Detect which cell encompasses the target text, then output its [x, y] center coordinate. 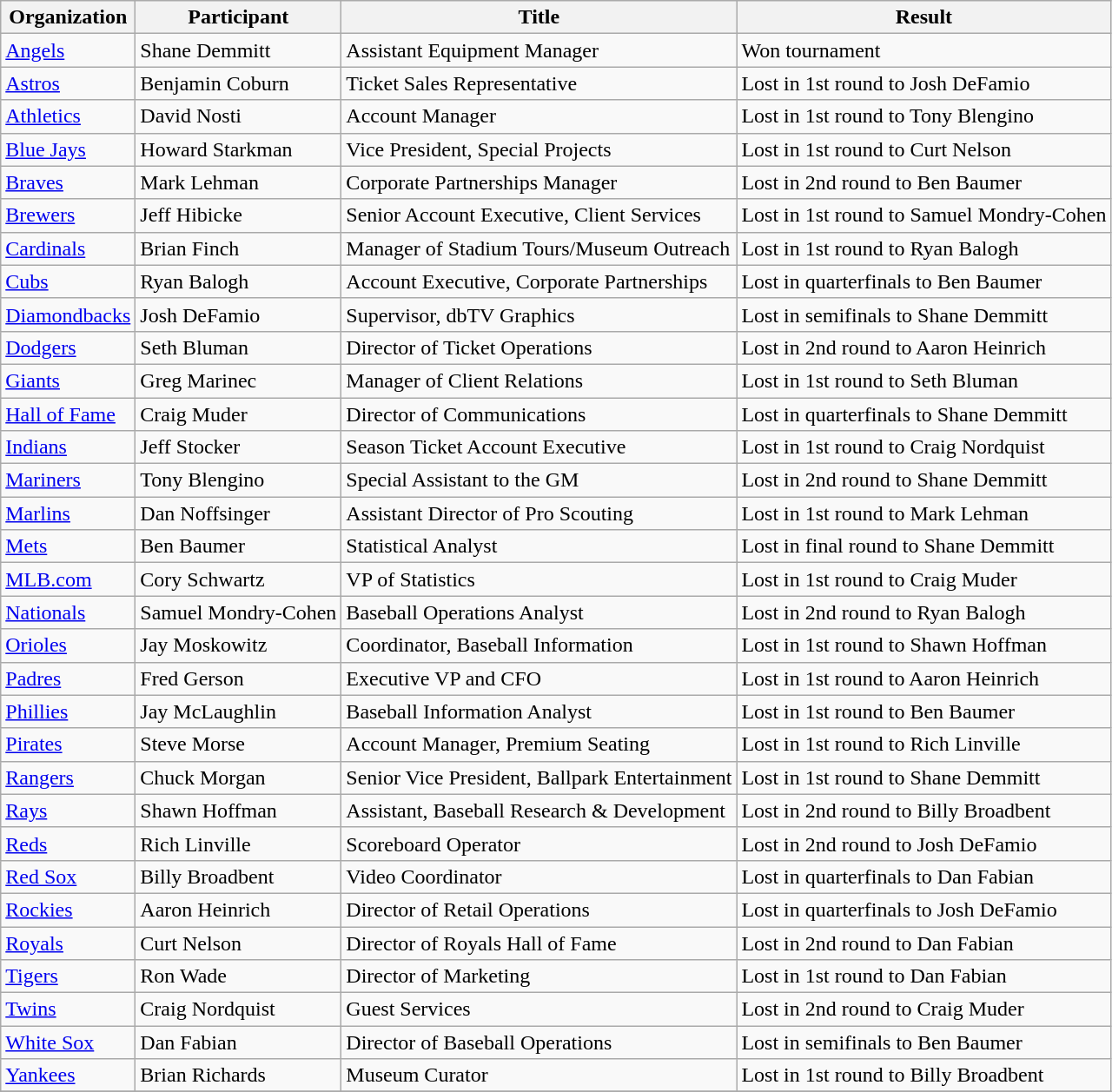
Samuel Mondry-Cohen [238, 612]
Braves [68, 182]
Blue Jays [68, 149]
Rich Linville [238, 844]
Orioles [68, 645]
Lost in 2nd round to Billy Broadbent [924, 811]
Dodgers [68, 347]
Lost in quarterfinals to Josh DeFamio [924, 910]
Supervisor, dbTV Graphics [539, 314]
Ticket Sales Representative [539, 83]
Hall of Fame [68, 414]
Lost in 1st round to Curt Nelson [924, 149]
Lost in final round to Shane Demmitt [924, 546]
Athletics [68, 116]
Reds [68, 844]
Organization [68, 17]
Curt Nelson [238, 943]
Pirates [68, 745]
Shawn Hoffman [238, 811]
Lost in 1st round to Seth Bluman [924, 381]
Participant [238, 17]
Ryan Balogh [238, 281]
Lost in 1st round to Craig Muder [924, 579]
Director of Marketing [539, 976]
Marlins [68, 513]
Lost in 1st round to Billy Broadbent [924, 1075]
Lost in 1st round to Tony Blengino [924, 116]
Lost in 1st round to Rich Linville [924, 745]
Guest Services [539, 1009]
Phillies [68, 711]
Astros [68, 83]
Director of Royals Hall of Fame [539, 943]
Nationals [68, 612]
Account Executive, Corporate Partnerships [539, 281]
Lost in quarterfinals to Dan Fabian [924, 877]
Jay Moskowitz [238, 645]
Title [539, 17]
Seth Bluman [238, 347]
Senior Vice President, Ballpark Entertainment [539, 778]
Lost in 2nd round to Aaron Heinrich [924, 347]
Mets [68, 546]
Brian Finch [238, 248]
MLB.com [68, 579]
Director of Retail Operations [539, 910]
Manager of Client Relations [539, 381]
Jay McLaughlin [238, 711]
Won tournament [924, 50]
Lost in 1st round to Ben Baumer [924, 711]
Lost in 2nd round to Ben Baumer [924, 182]
Tigers [68, 976]
Steve Morse [238, 745]
Director of Baseball Operations [539, 1042]
Greg Marinec [238, 381]
Assistant Equipment Manager [539, 50]
Cory Schwartz [238, 579]
Lost in 1st round to Ryan Balogh [924, 248]
Jeff Hibicke [238, 215]
Result [924, 17]
Senior Account Executive, Client Services [539, 215]
Mark Lehman [238, 182]
Director of Communications [539, 414]
Padres [68, 678]
Executive VP and CFO [539, 678]
Baseball Operations Analyst [539, 612]
Assistant, Baseball Research & Development [539, 811]
Lost in 2nd round to Craig Muder [924, 1009]
Aaron Heinrich [238, 910]
Lost in quarterfinals to Ben Baumer [924, 281]
Account Manager [539, 116]
Royals [68, 943]
Lost in 2nd round to Ryan Balogh [924, 612]
Coordinator, Baseball Information [539, 645]
Rays [68, 811]
Season Ticket Account Executive [539, 447]
Lost in 2nd round to Josh DeFamio [924, 844]
Brewers [68, 215]
Fred Gerson [238, 678]
Brian Richards [238, 1075]
Howard Starkman [238, 149]
Dan Noffsinger [238, 513]
Video Coordinator [539, 877]
Ben Baumer [238, 546]
Chuck Morgan [238, 778]
Lost in semifinals to Shane Demmitt [924, 314]
Lost in 1st round to Shawn Hoffman [924, 645]
Lost in 1st round to Aaron Heinrich [924, 678]
Lost in 1st round to Mark Lehman [924, 513]
VP of Statistics [539, 579]
Lost in 1st round to Josh DeFamio [924, 83]
Craig Muder [238, 414]
Baseball Information Analyst [539, 711]
Angels [68, 50]
Dan Fabian [238, 1042]
David Nosti [238, 116]
Giants [68, 381]
Yankees [68, 1075]
Shane Demmitt [238, 50]
Lost in quarterfinals to Shane Demmitt [924, 414]
Manager of Stadium Tours/Museum Outreach [539, 248]
Lost in 1st round to Dan Fabian [924, 976]
Vice President, Special Projects [539, 149]
Corporate Partnerships Manager [539, 182]
Jeff Stocker [238, 447]
Lost in semifinals to Ben Baumer [924, 1042]
Ron Wade [238, 976]
Indians [68, 447]
Assistant Director of Pro Scouting [539, 513]
Mariners [68, 480]
Billy Broadbent [238, 877]
Rangers [68, 778]
White Sox [68, 1042]
Benjamin Coburn [238, 83]
Museum Curator [539, 1075]
Lost in 2nd round to Dan Fabian [924, 943]
Lost in 1st round to Shane Demmitt [924, 778]
Cubs [68, 281]
Lost in 2nd round to Shane Demmitt [924, 480]
Account Manager, Premium Seating [539, 745]
Craig Nordquist [238, 1009]
Diamondbacks [68, 314]
Josh DeFamio [238, 314]
Lost in 1st round to Craig Nordquist [924, 447]
Director of Ticket Operations [539, 347]
Tony Blengino [238, 480]
Twins [68, 1009]
Cardinals [68, 248]
Lost in 1st round to Samuel Mondry-Cohen [924, 215]
Scoreboard Operator [539, 844]
Special Assistant to the GM [539, 480]
Red Sox [68, 877]
Statistical Analyst [539, 546]
Rockies [68, 910]
